Determine the (X, Y) coordinate at the center of the cell enclosing the given text.  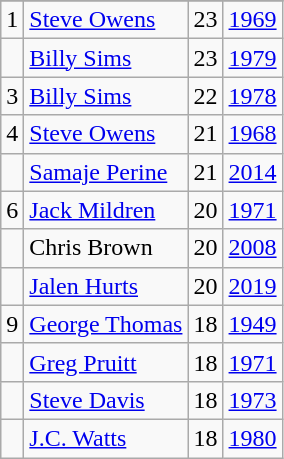
Greg Pruitt (106, 362)
Samaje Perine (106, 172)
J.C. Watts (106, 438)
1 (12, 20)
1980 (252, 438)
9 (12, 324)
2014 (252, 172)
2019 (252, 286)
Steve Davis (106, 400)
1969 (252, 20)
4 (12, 134)
Jalen Hurts (106, 286)
1979 (252, 58)
Jack Mildren (106, 210)
Chris Brown (106, 248)
1968 (252, 134)
1978 (252, 96)
2008 (252, 248)
22 (206, 96)
3 (12, 96)
1949 (252, 324)
1973 (252, 400)
6 (12, 210)
George Thomas (106, 324)
